For the text-containing cell, return its midpoint in (X, Y) coordinate format. 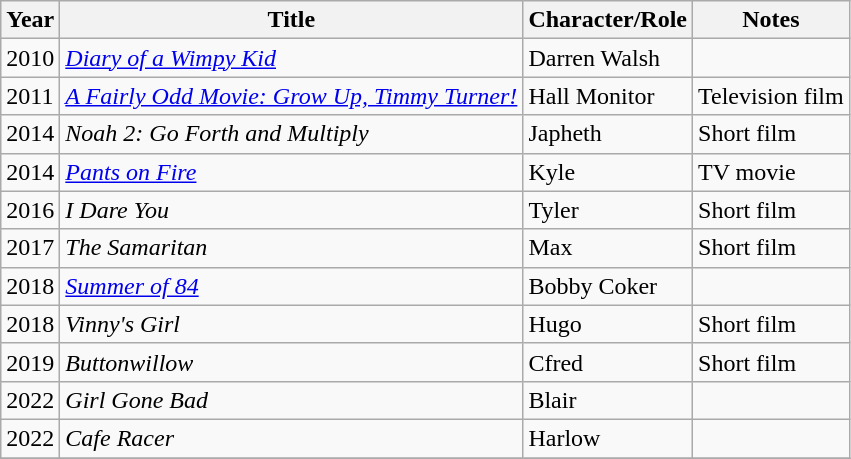
Hall Monitor (608, 96)
Darren Walsh (608, 58)
Japheth (608, 134)
2016 (30, 210)
Tyler (608, 210)
Television film (772, 96)
Blair (608, 400)
Max (608, 248)
Summer of 84 (292, 286)
2019 (30, 362)
Noah 2: Go Forth and Multiply (292, 134)
Girl Gone Bad (292, 400)
2010 (30, 58)
Year (30, 20)
Harlow (608, 438)
Cfred (608, 362)
Pants on Fire (292, 172)
Character/Role (608, 20)
Vinny's Girl (292, 324)
Notes (772, 20)
TV movie (772, 172)
Cafe Racer (292, 438)
The Samaritan (292, 248)
Bobby Coker (608, 286)
Kyle (608, 172)
I Dare You (292, 210)
A Fairly Odd Movie: Grow Up, Timmy Turner! (292, 96)
2011 (30, 96)
2017 (30, 248)
Hugo (608, 324)
Buttonwillow (292, 362)
Diary of a Wimpy Kid (292, 58)
Title (292, 20)
